Search for the cell housing the specified text and yield its (X, Y) center coordinate. 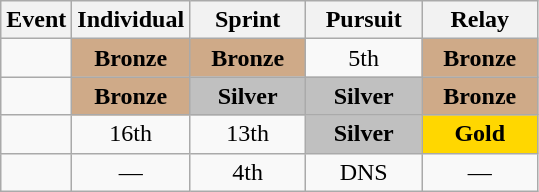
16th (131, 134)
Individual (131, 20)
Gold (480, 134)
5th (364, 58)
Event (36, 20)
Sprint (248, 20)
4th (248, 172)
Relay (480, 20)
13th (248, 134)
DNS (364, 172)
Pursuit (364, 20)
